Identify which cell holds the provided text, then report its (x, y) central coordinate. 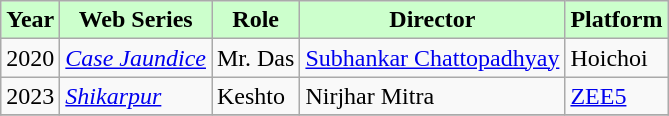
Subhankar Chattopadhyay (432, 58)
Director (432, 20)
2023 (30, 96)
Role (256, 20)
2020 (30, 58)
Keshto (256, 96)
Shikarpur (136, 96)
Hoichoi (616, 58)
Platform (616, 20)
Year (30, 20)
ZEE5 (616, 96)
Case Jaundice (136, 58)
Mr. Das (256, 58)
Web Series (136, 20)
Nirjhar Mitra (432, 96)
